Extract the [x, y] coordinate from the center of the cell holding the provided text.  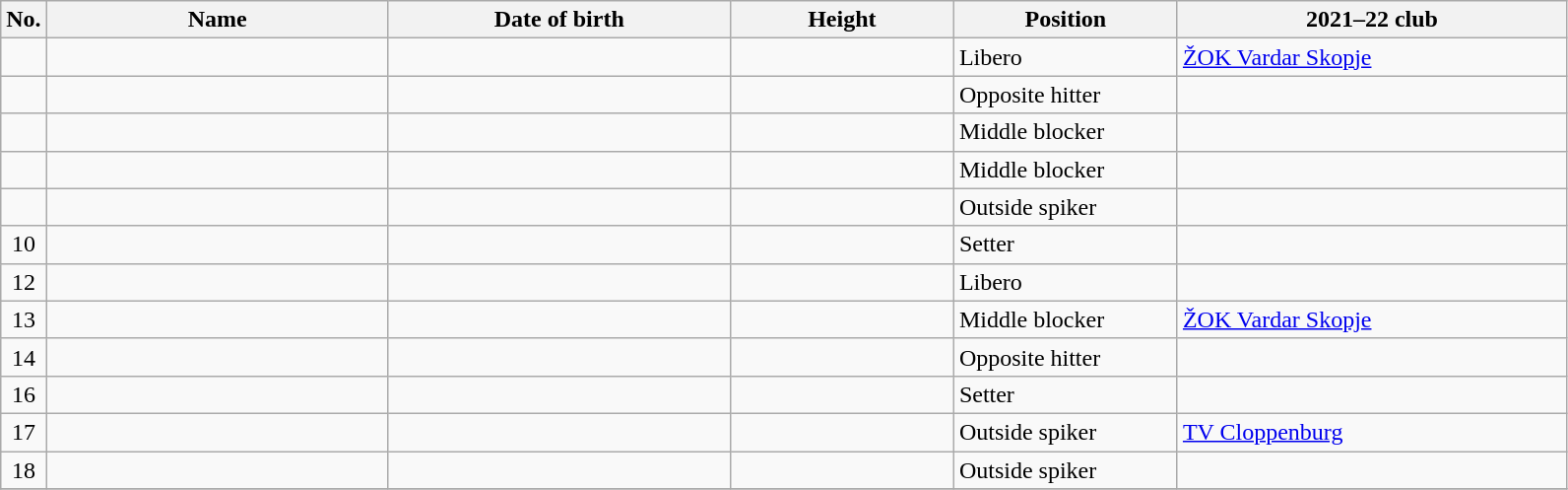
No. [24, 20]
Position [1066, 20]
16 [24, 394]
Name [217, 20]
12 [24, 282]
Date of birth [559, 20]
2021–22 club [1371, 20]
TV Cloppenburg [1371, 432]
18 [24, 470]
14 [24, 357]
10 [24, 245]
13 [24, 319]
17 [24, 432]
Height [841, 20]
